Identify which cell holds the provided text, then report its (x, y) central coordinate. 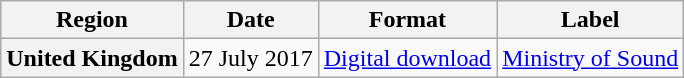
Ministry of Sound (590, 58)
United Kingdom (92, 58)
27 July 2017 (250, 58)
Digital download (407, 58)
Region (92, 20)
Date (250, 20)
Label (590, 20)
Format (407, 20)
